Pinpoint the cell where the given text exists, returning its [x, y] midpoint coordinate. 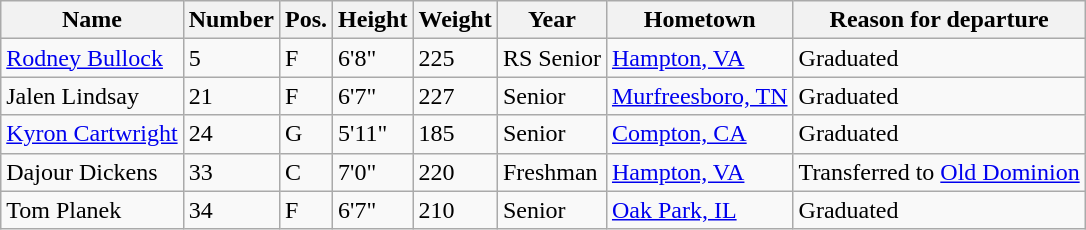
Hometown [700, 20]
RS Senior [552, 58]
7'0" [373, 172]
Transferred to Old Dominion [939, 172]
Murfreesboro, TN [700, 96]
6'8" [373, 58]
225 [455, 58]
227 [455, 96]
Reason for departure [939, 20]
33 [231, 172]
185 [455, 134]
Kyron Cartwright [92, 134]
5'11" [373, 134]
Jalen Lindsay [92, 96]
Compton, CA [700, 134]
Weight [455, 20]
Height [373, 20]
Pos. [306, 20]
34 [231, 210]
C [306, 172]
220 [455, 172]
5 [231, 58]
Name [92, 20]
Freshman [552, 172]
Year [552, 20]
Tom Planek [92, 210]
G [306, 134]
210 [455, 210]
Oak Park, IL [700, 210]
Number [231, 20]
24 [231, 134]
21 [231, 96]
Dajour Dickens [92, 172]
Rodney Bullock [92, 58]
